Provide the (X, Y) coordinate of the cell's center where the given text is located.  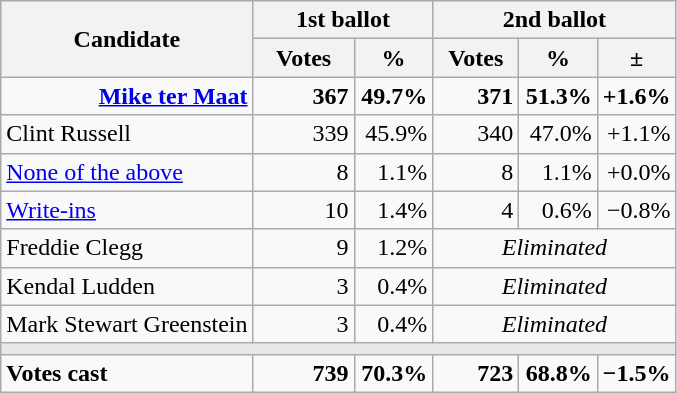
Write-ins (127, 210)
367 (304, 96)
4 (476, 210)
Clint Russell (127, 134)
49.7% (394, 96)
1.4% (394, 210)
68.8% (558, 373)
2nd ballot (554, 20)
9 (304, 248)
339 (304, 134)
739 (304, 373)
± (636, 58)
47.0% (558, 134)
0.6% (558, 210)
Mike ter Maat (127, 96)
−0.8% (636, 210)
723 (476, 373)
371 (476, 96)
Candidate (127, 39)
Mark Stewart Greenstein (127, 324)
−1.5% (636, 373)
None of the above (127, 172)
10 (304, 210)
70.3% (394, 373)
+1.1% (636, 134)
+0.0% (636, 172)
45.9% (394, 134)
1st ballot (343, 20)
Freddie Clegg (127, 248)
+1.6% (636, 96)
51.3% (558, 96)
340 (476, 134)
Kendal Ludden (127, 286)
Votes cast (127, 373)
1.2% (394, 248)
